Determine the (X, Y) coordinate at the center of the cell enclosing the given text.  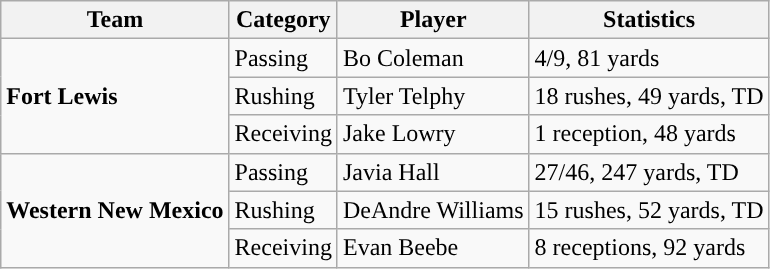
Bo Coleman (433, 58)
4/9, 81 yards (649, 58)
Evan Beebe (433, 248)
Jake Lowry (433, 134)
27/46, 247 yards, TD (649, 172)
15 rushes, 52 yards, TD (649, 210)
Statistics (649, 20)
Team (115, 20)
Category (283, 20)
18 rushes, 49 yards, TD (649, 96)
8 receptions, 92 yards (649, 248)
Tyler Telphy (433, 96)
Player (433, 20)
DeAndre Williams (433, 210)
1 reception, 48 yards (649, 134)
Fort Lewis (115, 96)
Javia Hall (433, 172)
Western New Mexico (115, 210)
